Pinpoint the cell where the given text exists, returning its (x, y) midpoint coordinate. 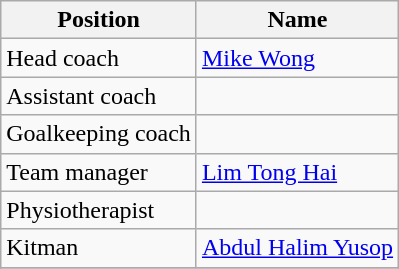
Name (297, 20)
Physiotherapist (99, 210)
Assistant coach (99, 96)
Goalkeeping coach (99, 134)
Lim Tong Hai (297, 172)
Position (99, 20)
Abdul Halim Yusop (297, 248)
Team manager (99, 172)
Kitman (99, 248)
Mike Wong (297, 58)
Head coach (99, 58)
